Identify which cell holds the provided text, then report its [x, y] central coordinate. 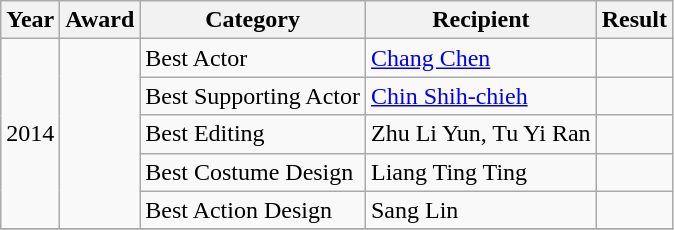
Best Editing [253, 134]
Sang Lin [480, 210]
Chin Shih-chieh [480, 96]
Recipient [480, 20]
Result [634, 20]
Category [253, 20]
Best Costume Design [253, 172]
Best Supporting Actor [253, 96]
Best Actor [253, 58]
Zhu Li Yun, Tu Yi Ran [480, 134]
2014 [30, 134]
Liang Ting Ting [480, 172]
Year [30, 20]
Best Action Design [253, 210]
Chang Chen [480, 58]
Award [100, 20]
